Output the (x, y) coordinate of the center of the cell containing the given text.  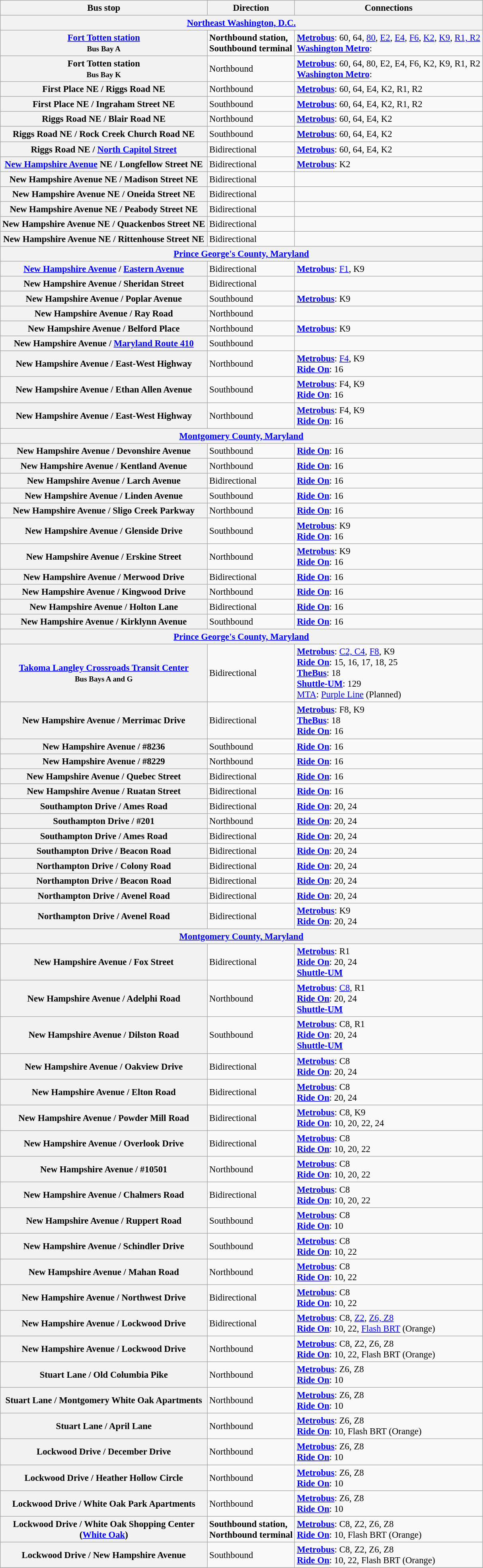
Metrobus: C8, K9 Ride On: 10, 20, 22, 24 (389, 1118)
New Hampshire Avenue / Eastern Avenue (104, 269)
Fort Totten stationBus Bay K (104, 69)
New Hampshire Avenue / Mahan Road (104, 1272)
Lockwood Drive / White Oak Shopping Center(White Oak) (104, 1529)
New Hampshire Avenue / #10501 (104, 1170)
New Hampshire Avenue / Merrimac Drive (104, 721)
New Hampshire Avenue / Devonshire Avenue (104, 451)
Metrobus: Z6, Z8 Ride On: 10, Flash BRT (Orange) (389, 1426)
New Hampshire Avenue / Kirklynn Avenue (104, 622)
Riggs Road NE / Blair Road NE (104, 119)
Takoma Langley Crossroads Transit CenterBus Bays A and G (104, 673)
New Hampshire Avenue NE / Oneida Street NE (104, 194)
New Hampshire Avenue / Merwood Drive (104, 577)
New Hampshire Avenue / Linden Avenue (104, 496)
Fort Totten stationBus Bay A (104, 43)
New Hampshire Avenue / Ray Road (104, 314)
Southbound station,Northbound terminal (251, 1529)
New Hampshire Avenue / Overlook Drive (104, 1143)
New Hampshire Avenue / #8236 (104, 746)
First Place NE / Ingraham Street NE (104, 104)
Lockwood Drive / Heather Hollow Circle (104, 1478)
Metrobus: C8 Ride On: 10 (389, 1220)
New Hampshire Avenue / Holton Lane (104, 607)
Stuart Lane / April Lane (104, 1426)
Metrobus: F1, K9 (389, 269)
New Hampshire Avenue / Quebec Street (104, 776)
Southampton Drive / #201 (104, 821)
Metrobus: C8, Z2, Z6, Z8 Ride On: 10, Flash BRT (Orange) (389, 1529)
Metrobus: K2 (389, 164)
Stuart Lane / Old Columbia Pike (104, 1375)
Lockwood Drive / New Hampshire Avenue (104, 1555)
Connections (389, 8)
Lockwood Drive / White Oak Park Apartments (104, 1503)
Northeast Washington, D.C. (242, 23)
New Hampshire Avenue / Kingwood Drive (104, 592)
Stuart Lane / Montgomery White Oak Apartments (104, 1400)
New Hampshire Avenue / Poplar Avenue (104, 299)
Southampton Drive / Beacon Road (104, 851)
Northbound station,Southbound terminal (251, 43)
New Hampshire Avenue / Sheridan Street (104, 284)
New Hampshire Avenue / Northwest Drive (104, 1298)
New Hampshire Avenue / Chalmers Road (104, 1195)
New Hampshire Avenue NE / Rittenhouse Street NE (104, 239)
New Hampshire Avenue / Dilston Road (104, 1035)
New Hampshire Avenue / Maryland Route 410 (104, 344)
New Hampshire Avenue / Adelphi Road (104, 999)
Northampton Drive / Beacon Road (104, 881)
Northampton Drive / Colony Road (104, 866)
New Hampshire Avenue / Schindler Drive (104, 1246)
New Hampshire Avenue NE / Peabody Street NE (104, 209)
Direction (251, 8)
New Hampshire Avenue NE / Quackenbos Street NE (104, 224)
New Hampshire Avenue / Belford Place (104, 329)
New Hampshire Avenue / Elton Road (104, 1092)
New Hampshire Avenue / Glenside Drive (104, 531)
New Hampshire Avenue / Powder Mill Road (104, 1118)
New Hampshire Avenue / Oakview Drive (104, 1066)
New Hampshire Avenue / Ruppert Road (104, 1220)
Riggs Road NE / North Capitol Street (104, 149)
New Hampshire Avenue / Erskine Street (104, 557)
Metrobus: C2, C4, F8, K9 Ride On: 15, 16, 17, 18, 25 TheBus: 18 Shuttle-UM: 129 MTA: Purple Line (Planned) (389, 673)
Metrobus: R1 Ride On: 20, 24 Shuttle-UM (389, 962)
New Hampshire Avenue NE / Madison Street NE (104, 179)
New Hampshire Avenue NE / Longfellow Street NE (104, 164)
Riggs Road NE / Rock Creek Church Road NE (104, 134)
New Hampshire Avenue / Sligo Creek Parkway (104, 511)
Metrobus: F8, K9 TheBus: 18 Ride On: 16 (389, 721)
New Hampshire Avenue / Ethan Allen Avenue (104, 390)
New Hampshire Avenue / Larch Avenue (104, 481)
New Hampshire Avenue / Kentland Avenue (104, 466)
Metrobus: K9 Ride On: 20, 24 (389, 916)
Lockwood Drive / December Drive (104, 1452)
New Hampshire Avenue / #8229 (104, 761)
New Hampshire Avenue / Ruatan Street (104, 791)
New Hampshire Avenue / Fox Street (104, 962)
Bus stop (104, 8)
First Place NE / Riggs Road NE (104, 89)
